Detect which cell encompasses the target text, then output its (X, Y) center coordinate. 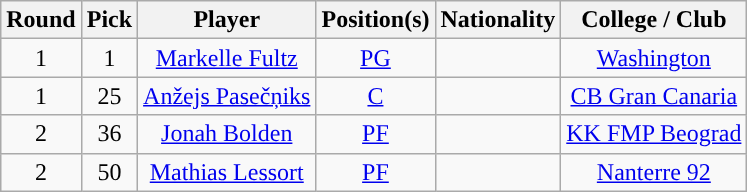
Washington (654, 58)
Round (41, 20)
Nationality (498, 20)
Nanterre 92 (654, 172)
Markelle Fultz (227, 58)
Anžejs Pasečņiks (227, 96)
C (376, 96)
CB Gran Canaria (654, 96)
Position(s) (376, 20)
Mathias Lessort (227, 172)
36 (109, 134)
50 (109, 172)
College / Club (654, 20)
Pick (109, 20)
Player (227, 20)
25 (109, 96)
KK FMP Beograd (654, 134)
PG (376, 58)
Jonah Bolden (227, 134)
